Find where the given text appears and provide that cell's center as [X, Y] coordinate. 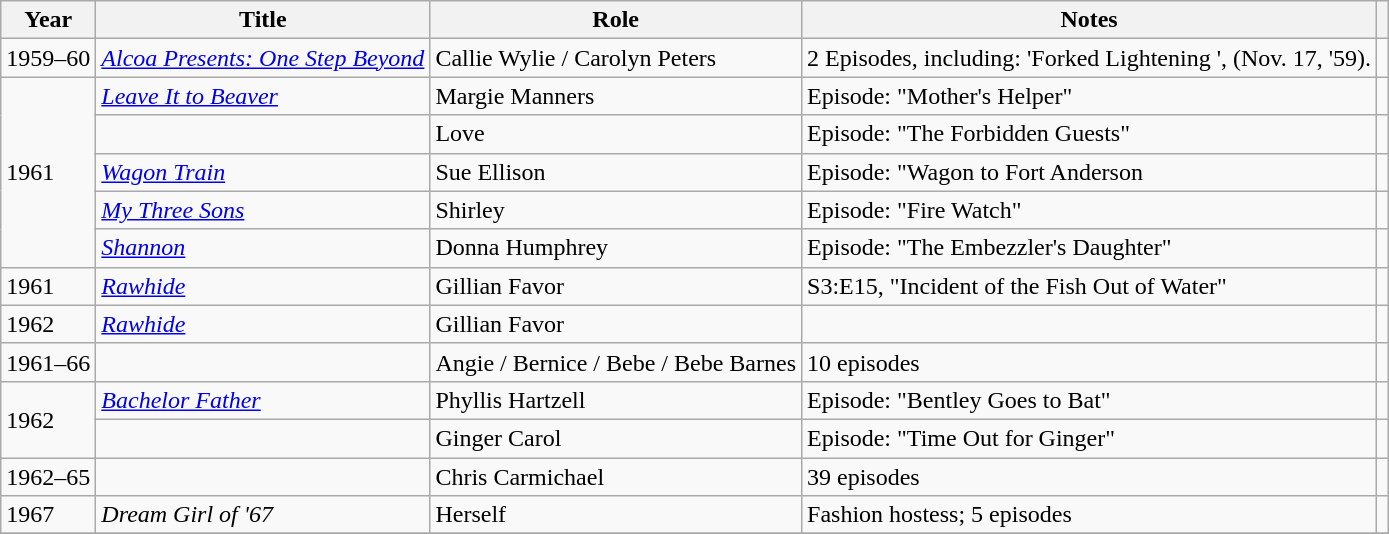
Sue Ellison [616, 172]
Leave It to Beaver [263, 96]
1959–60 [48, 58]
2 Episodes, including: 'Forked Lightening ', (Nov. 17, '59). [1090, 58]
Callie Wylie / Carolyn Peters [616, 58]
Title [263, 20]
Episode: "The Forbidden Guests" [1090, 134]
Shirley [616, 210]
1967 [48, 515]
39 episodes [1090, 477]
Phyllis Hartzell [616, 400]
Love [616, 134]
Donna Humphrey [616, 248]
Angie / Bernice / Bebe / Bebe Barnes [616, 362]
1962–65 [48, 477]
My Three Sons [263, 210]
Episode: "The Embezzler's Daughter" [1090, 248]
Fashion hostess; 5 episodes [1090, 515]
Episode: "Bentley Goes to Bat" [1090, 400]
Margie Manners [616, 96]
Dream Girl of '67 [263, 515]
Ginger Carol [616, 438]
1961–66 [48, 362]
10 episodes [1090, 362]
Wagon Train [263, 172]
Chris Carmichael [616, 477]
Episode: "Fire Watch" [1090, 210]
Herself [616, 515]
Alcoa Presents: One Step Beyond [263, 58]
Bachelor Father [263, 400]
Role [616, 20]
Episode: "Time Out for Ginger" [1090, 438]
Year [48, 20]
Episode: "Mother's Helper" [1090, 96]
Shannon [263, 248]
S3:E15, "Incident of the Fish Out of Water" [1090, 286]
Notes [1090, 20]
Episode: "Wagon to Fort Anderson [1090, 172]
